Scan for the cell matching the given text and deliver its (X, Y) coordinate at center. 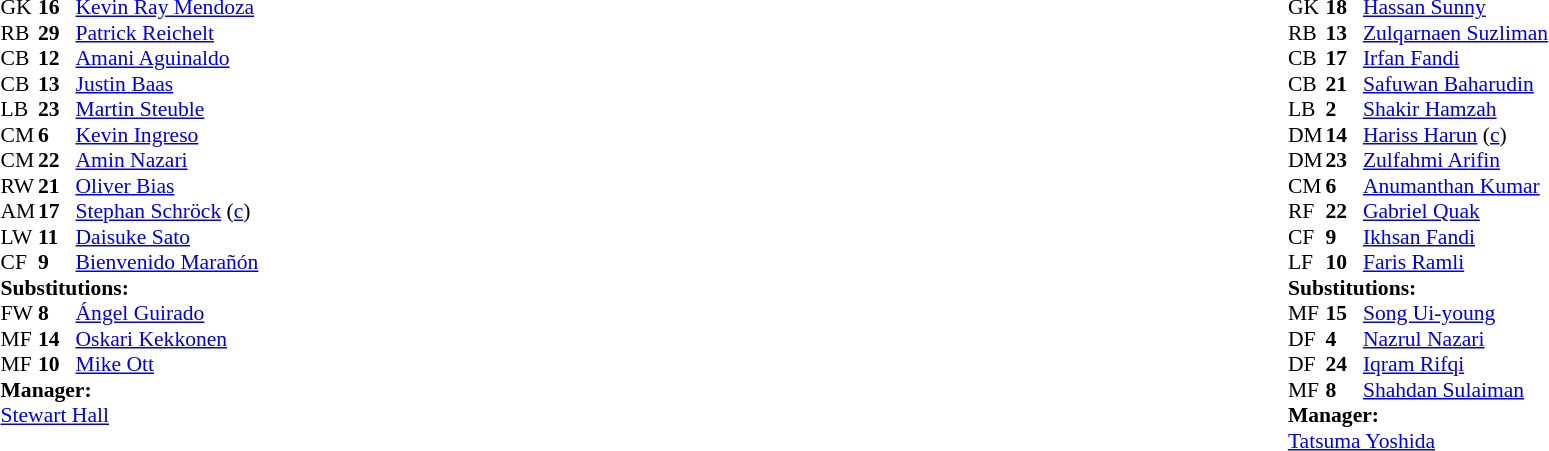
Shahdan Sulaiman (1456, 390)
Bienvenido Marañón (168, 263)
Kevin Ingreso (168, 135)
Anumanthan Kumar (1456, 186)
2 (1344, 109)
Gabriel Quak (1456, 211)
12 (57, 59)
11 (57, 237)
Stewart Hall (129, 415)
Zulfahmi Arifin (1456, 161)
Daisuke Sato (168, 237)
Iqram Rifqi (1456, 365)
Stephan Schröck (c) (168, 211)
LW (19, 237)
Amin Nazari (168, 161)
29 (57, 33)
Patrick Reichelt (168, 33)
LF (1307, 263)
Oskari Kekkonen (168, 339)
Oliver Bias (168, 186)
15 (1344, 313)
Ikhsan Fandi (1456, 237)
Mike Ott (168, 365)
Martin Steuble (168, 109)
AM (19, 211)
Amani Aguinaldo (168, 59)
Song Ui-young (1456, 313)
Hariss Harun (c) (1456, 135)
RW (19, 186)
Ángel Guirado (168, 313)
RF (1307, 211)
Shakir Hamzah (1456, 109)
Faris Ramli (1456, 263)
Safuwan Baharudin (1456, 84)
Justin Baas (168, 84)
4 (1344, 339)
FW (19, 313)
Nazrul Nazari (1456, 339)
Zulqarnaen Suzliman (1456, 33)
24 (1344, 365)
Irfan Fandi (1456, 59)
